Pinpoint the cell where the given text exists, returning its [X, Y] midpoint coordinate. 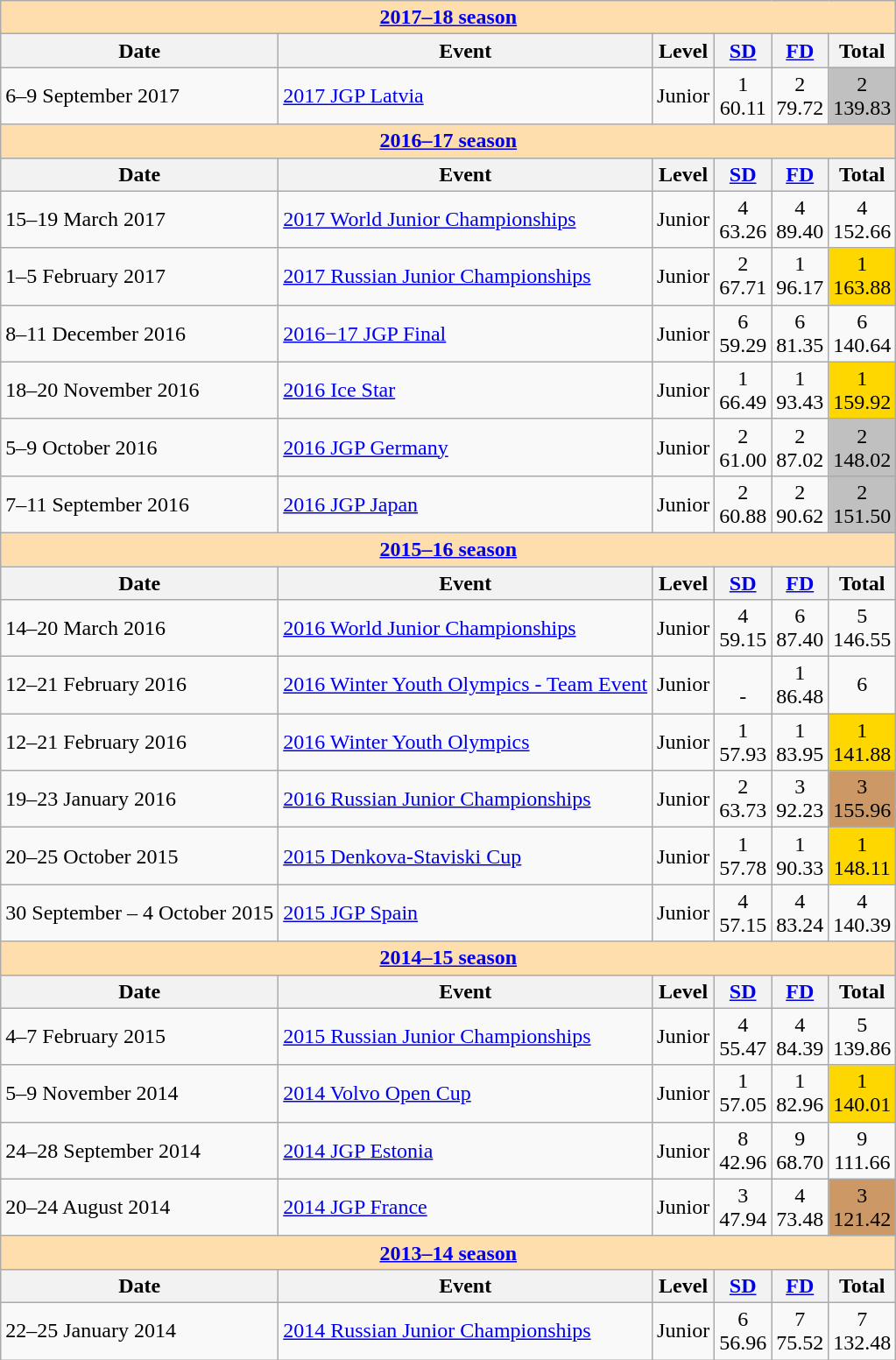
1 141.88 [862, 743]
24–28 September 2014 [140, 1151]
5 139.86 [862, 1037]
2017 JGP Latvia [466, 96]
1 90.33 [801, 856]
22–25 January 2014 [140, 1331]
4 63.26 [743, 219]
2016 Russian Junior Championships [466, 799]
18–20 November 2016 [140, 391]
1–5 February 2017 [140, 277]
6 140.64 [862, 333]
1 83.95 [801, 743]
3 121.42 [862, 1207]
7 75.52 [801, 1331]
3 47.94 [743, 1207]
- [743, 685]
8–11 December 2016 [140, 333]
2 79.72 [801, 96]
1 57.05 [743, 1093]
4 59.15 [743, 629]
1 66.49 [743, 391]
2 90.62 [801, 504]
4 84.39 [801, 1037]
2014–15 season [448, 958]
4 73.48 [801, 1207]
2017–18 season [448, 18]
2017 Russian Junior Championships [466, 277]
7–11 September 2016 [140, 504]
4 55.47 [743, 1037]
4 83.24 [801, 913]
2016 Winter Youth Olympics - Team Event [466, 685]
4–7 February 2015 [140, 1037]
1 163.88 [862, 277]
14–20 March 2016 [140, 629]
15–19 March 2017 [140, 219]
19–23 January 2016 [140, 799]
2 151.50 [862, 504]
2016 World Junior Championships [466, 629]
2016−17 JGP Final [466, 333]
30 September – 4 October 2015 [140, 913]
1 93.43 [801, 391]
9 68.70 [801, 1151]
1 57.78 [743, 856]
5–9 October 2016 [140, 447]
4 140.39 [862, 913]
1 148.11 [862, 856]
9 111.66 [862, 1151]
2015–16 season [448, 549]
2 61.00 [743, 447]
8 42.96 [743, 1151]
2016 JGP Japan [466, 504]
6–9 September 2017 [140, 96]
20–24 August 2014 [140, 1207]
1 96.17 [801, 277]
3 92.23 [801, 799]
5 146.55 [862, 629]
2013–14 season [448, 1252]
2 148.02 [862, 447]
4 57.15 [743, 913]
1 60.11 [743, 96]
5–9 November 2014 [140, 1093]
2014 Russian Junior Championships [466, 1331]
2017 World Junior Championships [466, 219]
2016 Winter Youth Olympics [466, 743]
1 159.92 [862, 391]
6 56.96 [743, 1331]
20–25 October 2015 [140, 856]
2015 Russian Junior Championships [466, 1037]
2016 Ice Star [466, 391]
2016 JGP Germany [466, 447]
4 89.40 [801, 219]
2015 JGP Spain [466, 913]
2 139.83 [862, 96]
2 63.73 [743, 799]
7 132.48 [862, 1331]
6 87.40 [801, 629]
1 86.48 [801, 685]
6 81.35 [801, 333]
1 140.01 [862, 1093]
1 82.96 [801, 1093]
2016–17 season [448, 141]
4 152.66 [862, 219]
6 59.29 [743, 333]
2 67.71 [743, 277]
2 60.88 [743, 504]
2 87.02 [801, 447]
2015 Denkova-Staviski Cup [466, 856]
2014 JGP France [466, 1207]
2014 Volvo Open Cup [466, 1093]
3 155.96 [862, 799]
1 57.93 [743, 743]
6 [862, 685]
2014 JGP Estonia [466, 1151]
